Capture the cell that displays the provided text and extract its (X, Y) central coordinate. 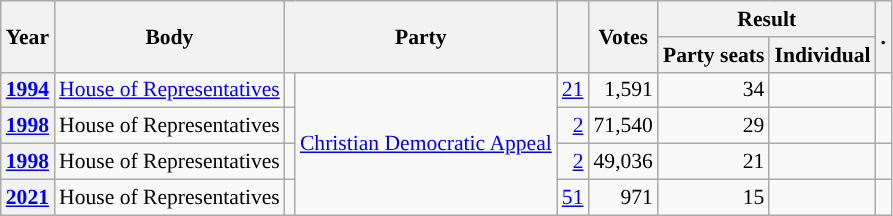
34 (714, 90)
29 (714, 126)
Body (170, 36)
1994 (28, 90)
2021 (28, 197)
. (884, 36)
Year (28, 36)
Votes (622, 36)
51 (573, 197)
Result (767, 19)
Individual (822, 55)
Party seats (714, 55)
49,036 (622, 162)
1,591 (622, 90)
71,540 (622, 126)
971 (622, 197)
15 (714, 197)
Christian Democratic Appeal (426, 143)
Party (421, 36)
